Pinpoint the cell where the given text exists, returning its [x, y] midpoint coordinate. 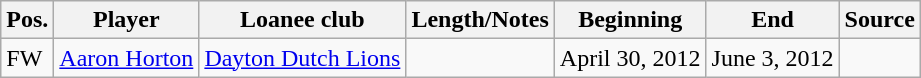
End [772, 20]
April 30, 2012 [630, 58]
Dayton Dutch Lions [302, 58]
Pos. [28, 20]
Beginning [630, 20]
Length/Notes [480, 20]
Loanee club [302, 20]
FW [28, 58]
Source [880, 20]
Player [126, 20]
June 3, 2012 [772, 58]
Aaron Horton [126, 58]
